Return (X, Y) of the center of cell containing provided text 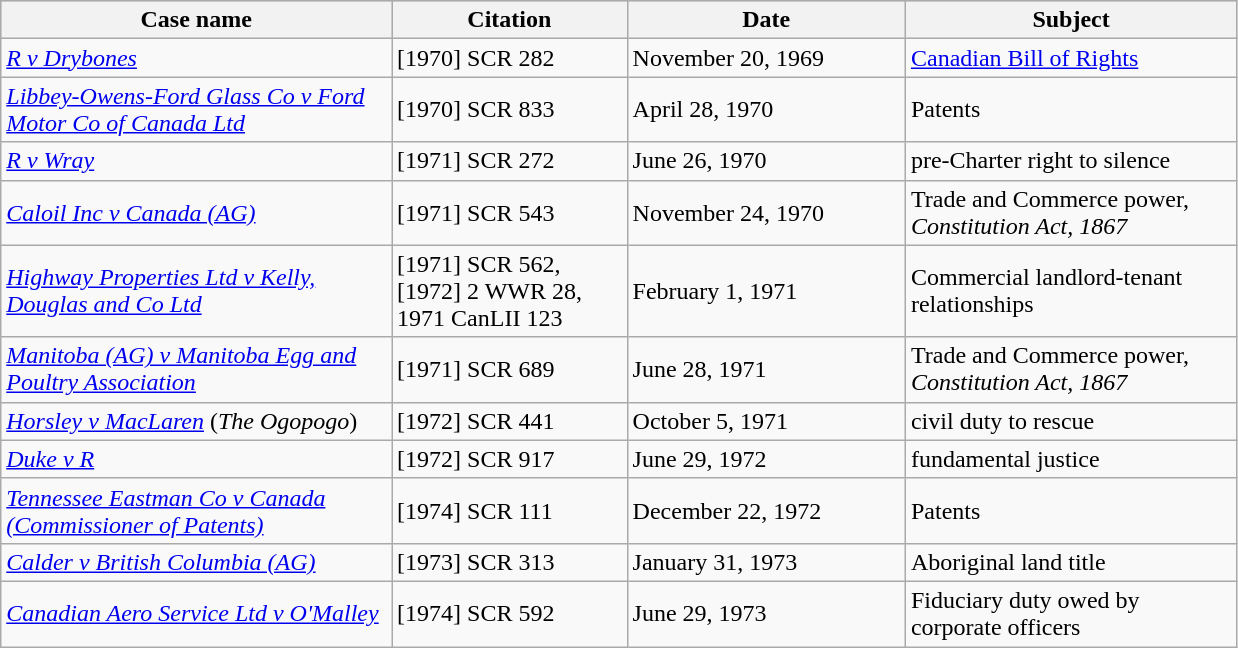
Caloil Inc v Canada (AG) (196, 212)
Commercial landlord-tenant relationships (1070, 291)
June 26, 1970 (766, 161)
Manitoba (AG) v Manitoba Egg and Poultry Association (196, 370)
[1974] SCR 111 (510, 510)
December 22, 1972 (766, 510)
October 5, 1971 (766, 421)
[1972] SCR 441 (510, 421)
pre-Charter right to silence (1070, 161)
Aboriginal land title (1070, 562)
[1971] SCR 272 (510, 161)
Tennessee Eastman Co v Canada (Commissioner of Patents) (196, 510)
Subject (1070, 20)
[1971] SCR 689 (510, 370)
November 24, 1970 (766, 212)
Fiduciary duty owed by corporate officers (1070, 614)
June 28, 1971 (766, 370)
April 28, 1970 (766, 110)
Horsley v MacLaren (The Ogopogo) (196, 421)
Canadian Bill of Rights (1070, 58)
[1972] SCR 917 (510, 459)
Duke v R (196, 459)
Calder v British Columbia (AG) (196, 562)
[1970] SCR 833 (510, 110)
November 20, 1969 (766, 58)
Date (766, 20)
[1971] SCR 543 (510, 212)
[1970] SCR 282 (510, 58)
Case name (196, 20)
R v Wray (196, 161)
Highway Properties Ltd v Kelly, Douglas and Co Ltd (196, 291)
[1973] SCR 313 (510, 562)
January 31, 1973 (766, 562)
fundamental justice (1070, 459)
[1974] SCR 592 (510, 614)
June 29, 1972 (766, 459)
Libbey-Owens-Ford Glass Co v Ford Motor Co of Canada Ltd (196, 110)
June 29, 1973 (766, 614)
R v Drybones (196, 58)
Citation (510, 20)
civil duty to rescue (1070, 421)
February 1, 1971 (766, 291)
[1971] SCR 562, [1972] 2 WWR 28, 1971 CanLII 123 (510, 291)
Canadian Aero Service Ltd v O'Malley (196, 614)
